Identify which cell holds the provided text, then report its [X, Y] central coordinate. 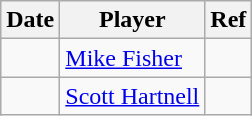
Mike Fisher [132, 58]
Ref [228, 20]
Scott Hartnell [132, 96]
Player [132, 20]
Date [30, 20]
